Identify which cell holds the provided text, then report its [X, Y] central coordinate. 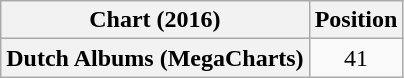
Dutch Albums (MegaCharts) [155, 58]
41 [356, 58]
Chart (2016) [155, 20]
Position [356, 20]
